Provide the (x, y) coordinate of the cell's center where the given text is located.  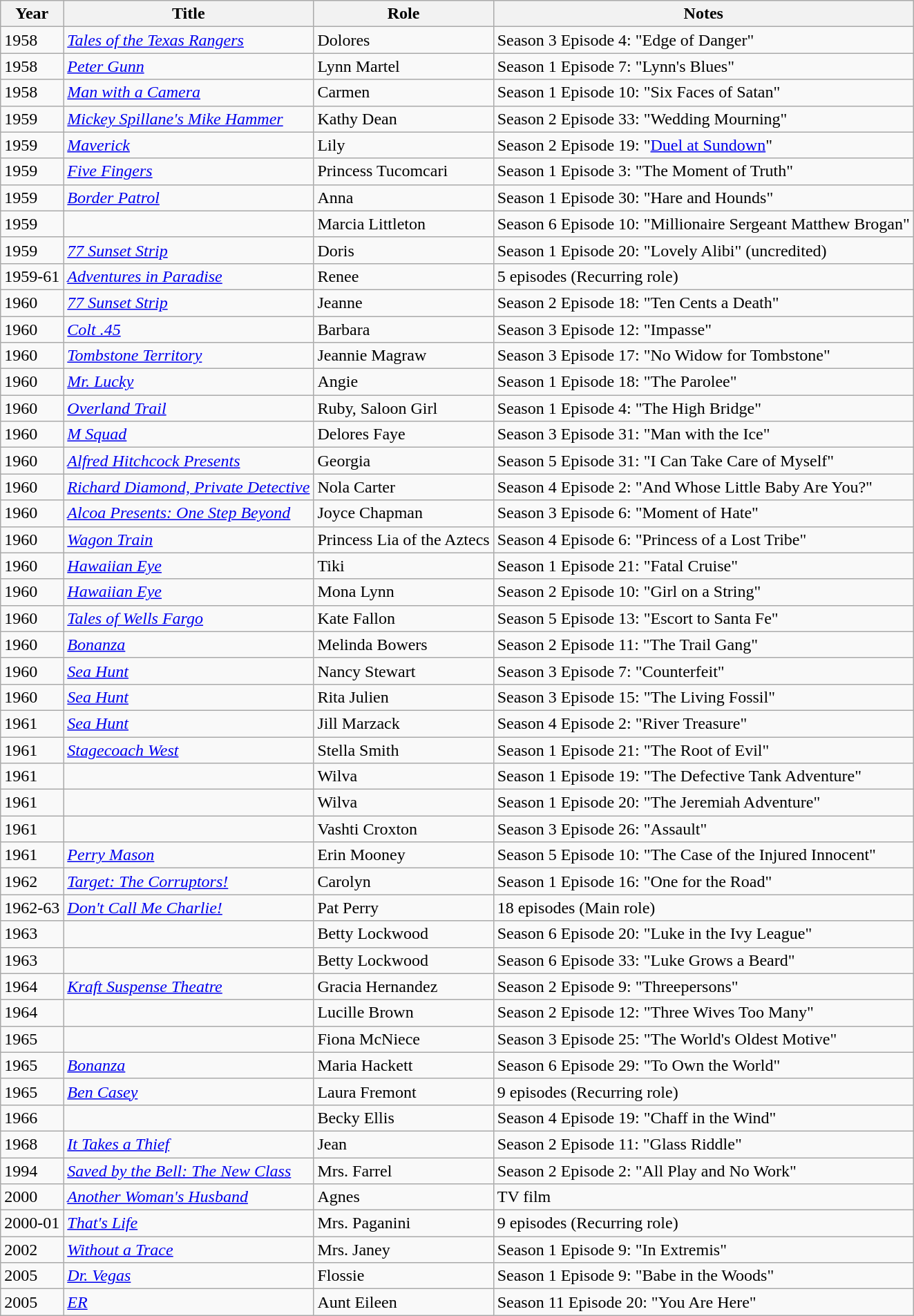
Season 1 Episode 20: "The Jeremiah Adventure" (703, 803)
Season 2 Episode 9: "Threepersons" (703, 986)
Tombstone Territory (189, 356)
Colt .45 (189, 330)
Ruby, Saloon Girl (403, 408)
1966 (32, 1118)
Wagon Train (189, 540)
Tales of the Texas Rangers (189, 40)
Season 3 Episode 31: "Man with the Ice" (703, 435)
Nancy Stewart (403, 671)
Vashti Croxton (403, 829)
Dolores (403, 40)
Saved by the Bell: The New Class (189, 1171)
Kathy Dean (403, 119)
Jeanne (403, 303)
Mickey Spillane's Mike Hammer (189, 119)
Season 3 Episode 26: "Assault" (703, 829)
Season 4 Episode 2: "River Treasure" (703, 723)
Season 6 Episode 33: "Luke Grows a Beard" (703, 960)
Season 3 Episode 6: "Moment of Hate" (703, 513)
Laura Fremont (403, 1091)
Season 1 Episode 9: "Babe in the Woods" (703, 1276)
Season 2 Episode 2: "All Play and No Work" (703, 1171)
Season 1 Episode 19: "The Defective Tank Adventure" (703, 776)
Season 1 Episode 3: "The Moment of Truth" (703, 171)
1994 (32, 1171)
Season 5 Episode 10: "The Case of the Injured Innocent" (703, 855)
2000-01 (32, 1223)
Lucille Brown (403, 1013)
Season 3 Episode 7: "Counterfeit" (703, 671)
Renee (403, 276)
That's Life (189, 1223)
Season 6 Episode 29: "To Own the World" (703, 1065)
Season 5 Episode 31: "I Can Take Care of Myself" (703, 461)
1962-63 (32, 908)
Season 4 Episode 6: "Princess of a Lost Tribe" (703, 540)
Title (189, 14)
Aunt Eileen (403, 1302)
Mona Lynn (403, 592)
ER (189, 1302)
It Takes a Thief (189, 1144)
Princess Tucomcari (403, 171)
Rita Julien (403, 697)
Season 3 Episode 4: "Edge of Danger" (703, 40)
Season 2 Episode 18: "Ten Cents a Death" (703, 303)
Season 11 Episode 20: "You Are Here" (703, 1302)
Year (32, 14)
Mrs. Paganini (403, 1223)
Season 1 Episode 21: "Fatal Cruise" (703, 566)
Princess Lia of the Aztecs (403, 540)
Kraft Suspense Theatre (189, 986)
Role (403, 14)
2002 (32, 1250)
1968 (32, 1144)
Alfred Hitchcock Presents (189, 461)
Marcia Littleton (403, 224)
Joyce Chapman (403, 513)
Season 6 Episode 20: "Luke in the Ivy League" (703, 934)
Target: The Corruptors! (189, 881)
Overland Trail (189, 408)
Melinda Bowers (403, 645)
Lynn Martel (403, 66)
2000 (32, 1197)
Season 5 Episode 13: "Escort to Santa Fe" (703, 618)
Season 2 Episode 19: "Duel at Sundown" (703, 145)
Another Woman's Husband (189, 1197)
Mr. Lucky (189, 382)
Erin Mooney (403, 855)
Agnes (403, 1197)
Lily (403, 145)
Perry Mason (189, 855)
Anna (403, 198)
Stagecoach West (189, 750)
Stella Smith (403, 750)
Becky Ellis (403, 1118)
Adventures in Paradise (189, 276)
Season 1 Episode 20: "Lovely Alibi" (uncredited) (703, 250)
Season 3 Episode 25: "The World's Oldest Motive" (703, 1039)
Kate Fallon (403, 618)
Season 1 Episode 16: "One for the Road" (703, 881)
Season 1 Episode 4: "The High Bridge" (703, 408)
Gracia Hernandez (403, 986)
Alcoa Presents: One Step Beyond (189, 513)
Man with a Camera (189, 93)
Season 4 Episode 19: "Chaff in the Wind" (703, 1118)
1959-61 (32, 276)
Flossie (403, 1276)
Season 3 Episode 15: "The Living Fossil" (703, 697)
5 episodes (Recurring role) (703, 276)
Barbara (403, 330)
Delores Faye (403, 435)
Border Patrol (189, 198)
Season 1 Episode 7: "Lynn's Blues" (703, 66)
Mrs. Janey (403, 1250)
Maria Hackett (403, 1065)
18 episodes (Main role) (703, 908)
Dr. Vegas (189, 1276)
Season 2 Episode 10: "Girl on a String" (703, 592)
Season 2 Episode 11: "Glass Riddle" (703, 1144)
Don't Call Me Charlie! (189, 908)
Carolyn (403, 881)
Angie (403, 382)
Jeannie Magraw (403, 356)
Five Fingers (189, 171)
Tiki (403, 566)
Notes (703, 14)
Season 1 Episode 30: "Hare and Hounds" (703, 198)
Season 3 Episode 12: "Impasse" (703, 330)
Richard Diamond, Private Detective (189, 487)
Season 2 Episode 12: "Three Wives Too Many" (703, 1013)
Jean (403, 1144)
Season 1 Episode 9: "In Extremis" (703, 1250)
Nola Carter (403, 487)
1962 (32, 881)
Carmen (403, 93)
Season 1 Episode 18: "The Parolee" (703, 382)
Season 3 Episode 17: "No Widow for Tombstone" (703, 356)
Fiona McNiece (403, 1039)
Season 1 Episode 21: "The Root of Evil" (703, 750)
TV film (703, 1197)
Tales of Wells Fargo (189, 618)
Maverick (189, 145)
Jill Marzack (403, 723)
Without a Trace (189, 1250)
Doris (403, 250)
Mrs. Farrel (403, 1171)
Georgia (403, 461)
M Squad (189, 435)
Pat Perry (403, 908)
Season 2 Episode 33: "Wedding Mourning" (703, 119)
Season 4 Episode 2: "And Whose Little Baby Are You?" (703, 487)
Season 6 Episode 10: "Millionaire Sergeant Matthew Brogan" (703, 224)
Peter Gunn (189, 66)
Season 2 Episode 11: "The Trail Gang" (703, 645)
Ben Casey (189, 1091)
Season 1 Episode 10: "Six Faces of Satan" (703, 93)
